From the cell containing the given text, extract its center point as (X, Y) coordinate. 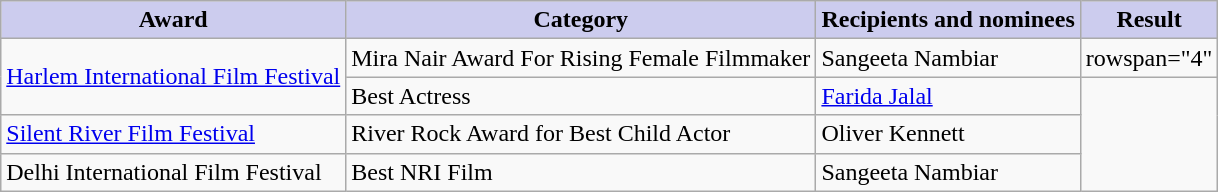
Category (581, 20)
Farida Jalal (948, 96)
River Rock Award for Best Child Actor (581, 134)
Best NRI Film (581, 172)
Best Actress (581, 96)
Delhi International Film Festival (174, 172)
rowspan="4" (1149, 58)
Mira Nair Award For Rising Female Filmmaker (581, 58)
Silent River Film Festival (174, 134)
Harlem International Film Festival (174, 77)
Award (174, 20)
Recipients and nominees (948, 20)
Oliver Kennett (948, 134)
Result (1149, 20)
